Pinpoint the cell where the given text exists, returning its [x, y] midpoint coordinate. 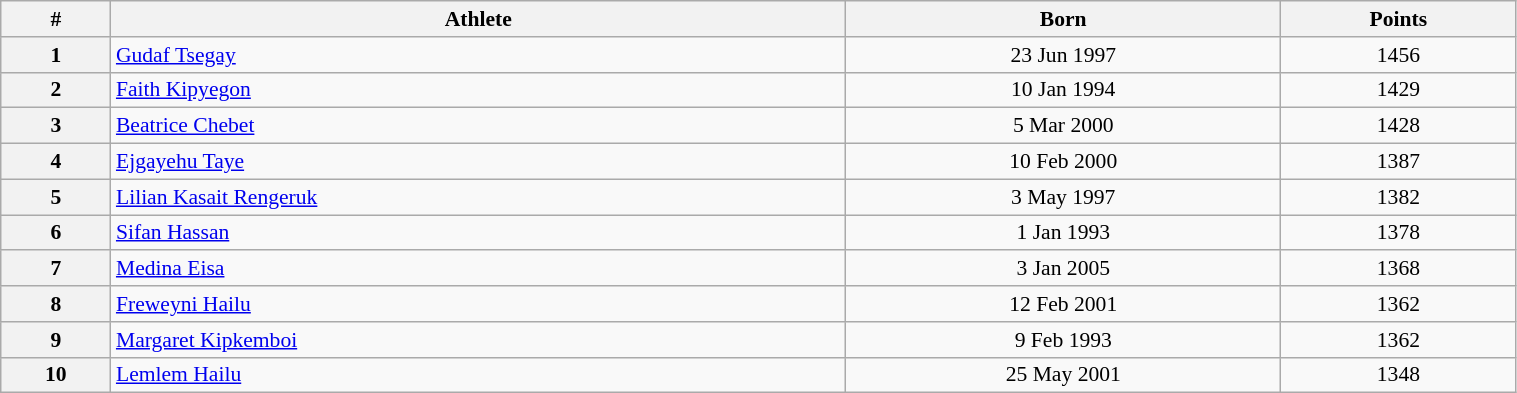
Freweyni Hailu [478, 304]
4 [56, 162]
Sifan Hassan [478, 233]
10 [56, 375]
3 May 1997 [1064, 197]
1 Jan 1993 [1064, 233]
3 Jan 2005 [1064, 269]
10 Feb 2000 [1064, 162]
1387 [1398, 162]
Athlete [478, 19]
1429 [1398, 90]
1382 [1398, 197]
1348 [1398, 375]
25 May 2001 [1064, 375]
Faith Kipyegon [478, 90]
9 Feb 1993 [1064, 340]
Ejgayehu Taye [478, 162]
1428 [1398, 126]
7 [56, 269]
5 [56, 197]
3 [56, 126]
2 [56, 90]
12 Feb 2001 [1064, 304]
1 [56, 55]
1368 [1398, 269]
1378 [1398, 233]
Gudaf Tsegay [478, 55]
8 [56, 304]
5 Mar 2000 [1064, 126]
Lilian Kasait Rengeruk [478, 197]
# [56, 19]
Margaret Kipkemboi [478, 340]
Beatrice Chebet [478, 126]
Points [1398, 19]
23 Jun 1997 [1064, 55]
6 [56, 233]
10 Jan 1994 [1064, 90]
Lemlem Hailu [478, 375]
1456 [1398, 55]
9 [56, 340]
Medina Eisa [478, 269]
Born [1064, 19]
